Pinpoint the cell where the given text exists, returning its [x, y] midpoint coordinate. 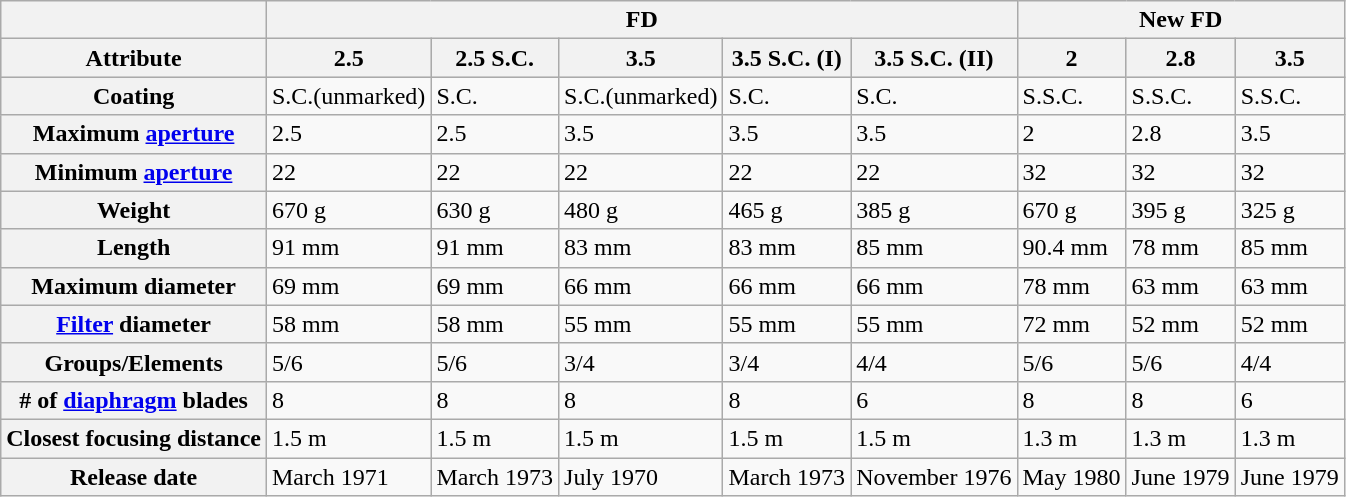
July 1970 [641, 477]
3.5 S.C. (II) [934, 58]
March 1971 [348, 477]
Attribute [134, 58]
FD [642, 20]
Release date [134, 477]
480 g [641, 210]
Maximum diameter [134, 286]
Minimum aperture [134, 172]
465 g [787, 210]
New FD [1180, 20]
Closest focusing distance [134, 438]
November 1976 [934, 477]
Coating [134, 96]
Maximum aperture [134, 134]
385 g [934, 210]
325 g [1290, 210]
2.5 S.C. [495, 58]
630 g [495, 210]
May 1980 [1072, 477]
90.4 mm [1072, 248]
Groups/Elements [134, 362]
Length [134, 248]
395 g [1180, 210]
72 mm [1072, 324]
Weight [134, 210]
Filter diameter [134, 324]
3.5 S.C. (I) [787, 58]
# of diaphragm blades [134, 400]
